Extract the [X, Y] coordinate from the center of the cell holding the provided text.  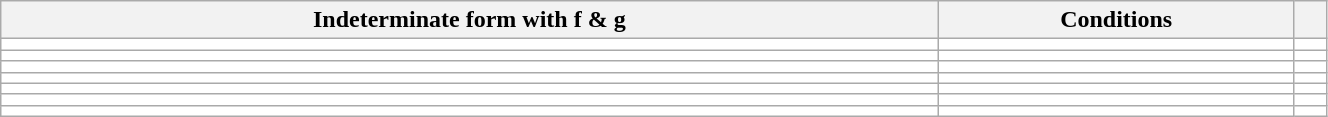
Indeterminate form with f & g [470, 20]
Conditions [1116, 20]
